Detect which cell encompasses the target text, then output its (x, y) center coordinate. 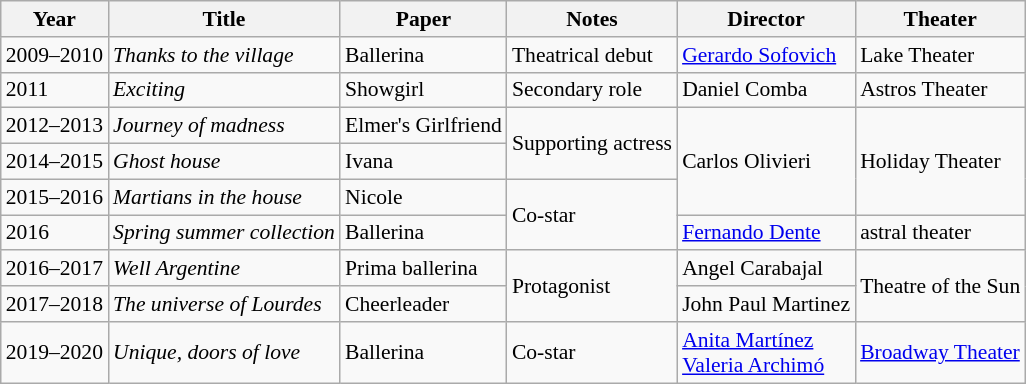
Director (766, 19)
The universe of Lourdes (224, 304)
Daniel Comba (766, 90)
Spring summer collection (224, 233)
2009–2010 (54, 55)
Angel Carabajal (766, 269)
Anita MartínezValeria Archimó (766, 352)
Cheerleader (424, 304)
Ivana (424, 162)
astral theater (940, 233)
Elmer's Girlfriend (424, 126)
Title (224, 19)
Theatre of the Sun (940, 286)
2019–2020 (54, 352)
Showgirl (424, 90)
2012–2013 (54, 126)
Theater (940, 19)
2017–2018 (54, 304)
Journey of madness (224, 126)
Fernando Dente (766, 233)
Lake Theater (940, 55)
Astros Theater (940, 90)
Martians in the house (224, 197)
2015–2016 (54, 197)
Secondary role (592, 90)
Theatrical debut (592, 55)
2016–2017 (54, 269)
Supporting actress (592, 144)
Holiday Theater (940, 162)
Prima ballerina (424, 269)
Thanks to the village (224, 55)
Carlos Olivieri (766, 162)
Paper (424, 19)
Gerardo Sofovich (766, 55)
Broadway Theater (940, 352)
Exciting (224, 90)
2016 (54, 233)
Unique, doors of love (224, 352)
Ghost house (224, 162)
Year (54, 19)
John Paul Martinez (766, 304)
Protagonist (592, 286)
Nicole (424, 197)
2011 (54, 90)
Notes (592, 19)
2014–2015 (54, 162)
Well Argentine (224, 269)
